Scan for the cell matching the given text and deliver its [x, y] coordinate at center. 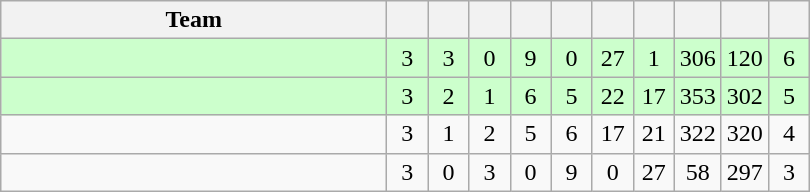
320 [744, 134]
22 [612, 96]
120 [744, 58]
Team [194, 20]
302 [744, 96]
4 [788, 134]
353 [698, 96]
297 [744, 172]
58 [698, 172]
21 [654, 134]
322 [698, 134]
306 [698, 58]
